Output the [x, y] coordinate of the center of the cell containing the given text.  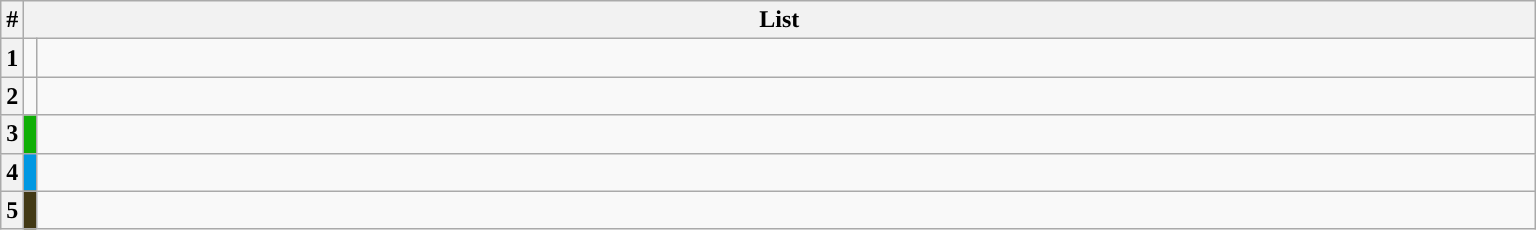
List [780, 20]
5 [12, 210]
2 [12, 96]
4 [12, 172]
3 [12, 134]
# [12, 20]
1 [12, 58]
